Search for the cell housing the specified text and yield its [X, Y] center coordinate. 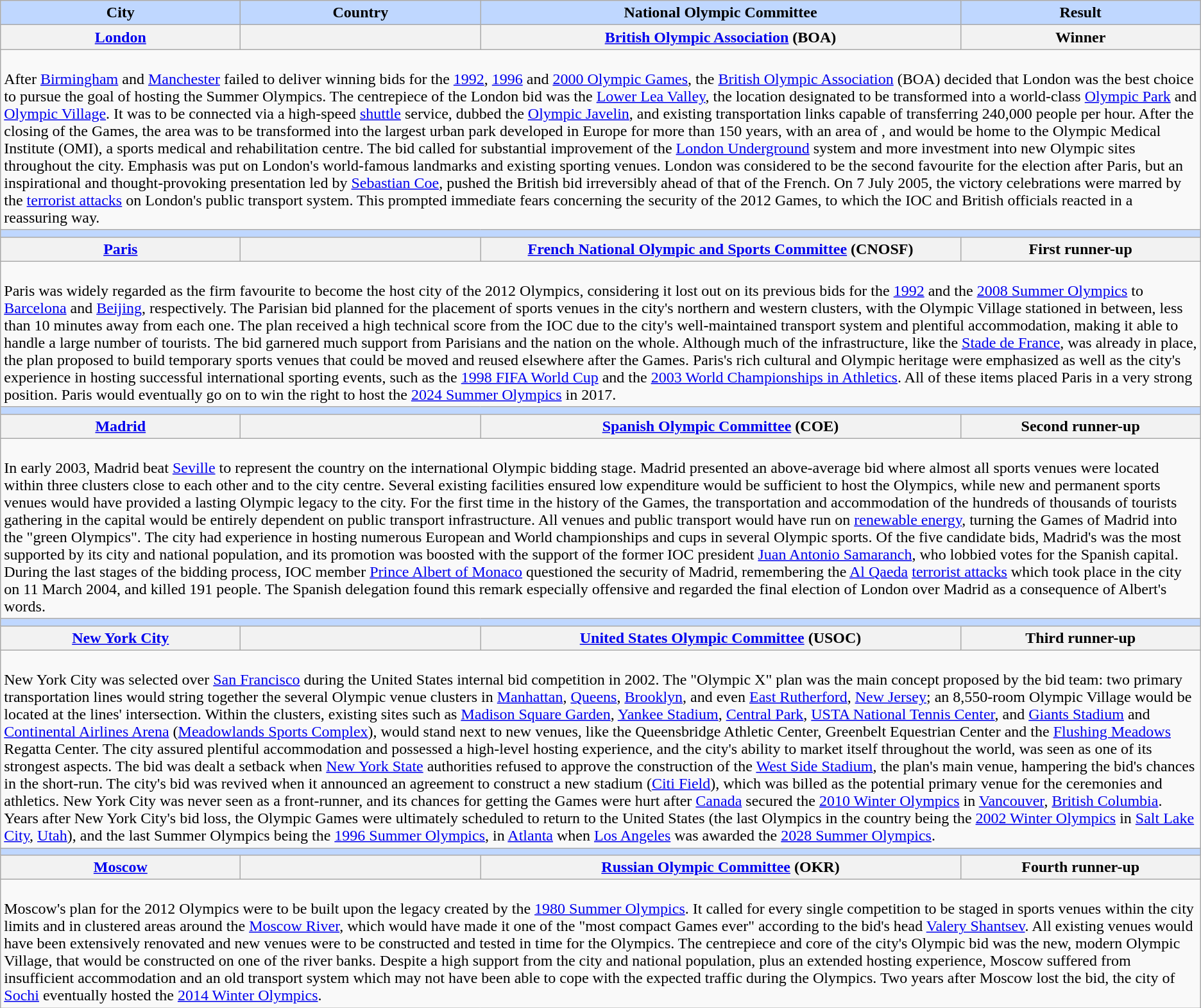
First runner-up [1080, 249]
Third runner-up [1080, 638]
Result [1080, 13]
Paris [121, 249]
City [121, 13]
French National Olympic and Sports Committee (CNOSF) [720, 249]
London [121, 37]
British Olympic Association (BOA) [720, 37]
Country [361, 13]
Second runner-up [1080, 426]
United States Olympic Committee (USOC) [720, 638]
Spanish Olympic Committee (COE) [720, 426]
Madrid [121, 426]
Moscow [121, 867]
Russian Olympic Committee (OKR) [720, 867]
National Olympic Committee [720, 13]
Winner [1080, 37]
Fourth runner-up [1080, 867]
New York City [121, 638]
